Output the (X, Y) coordinate of the center of the cell containing the given text.  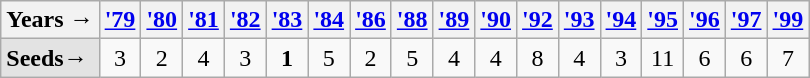
Seeds→ (50, 58)
7 (788, 58)
1 (287, 58)
Years → (50, 20)
'95 (663, 20)
'82 (245, 20)
'93 (579, 20)
'86 (371, 20)
'92 (538, 20)
'96 (705, 20)
'84 (329, 20)
'88 (412, 20)
'83 (287, 20)
'97 (746, 20)
11 (663, 58)
'79 (120, 20)
'81 (204, 20)
'94 (621, 20)
8 (538, 58)
'89 (454, 20)
'90 (496, 20)
'80 (162, 20)
'99 (788, 20)
